For the text-containing cell, return its midpoint in [X, Y] coordinate format. 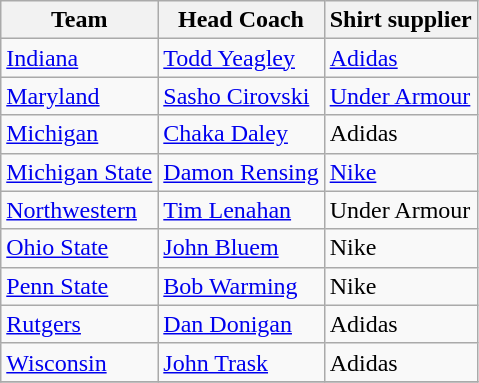
Team [80, 20]
Rutgers [80, 324]
Michigan State [80, 172]
Northwestern [80, 210]
John Trask [241, 362]
Penn State [80, 286]
Ohio State [80, 248]
Wisconsin [80, 362]
Head Coach [241, 20]
Shirt supplier [400, 20]
Damon Rensing [241, 172]
Chaka Daley [241, 134]
Bob Warming [241, 286]
Maryland [80, 96]
Todd Yeagley [241, 58]
Dan Donigan [241, 324]
Indiana [80, 58]
John Bluem [241, 248]
Michigan [80, 134]
Sasho Cirovski [241, 96]
Tim Lenahan [241, 210]
